Capture the cell that displays the provided text and extract its [X, Y] central coordinate. 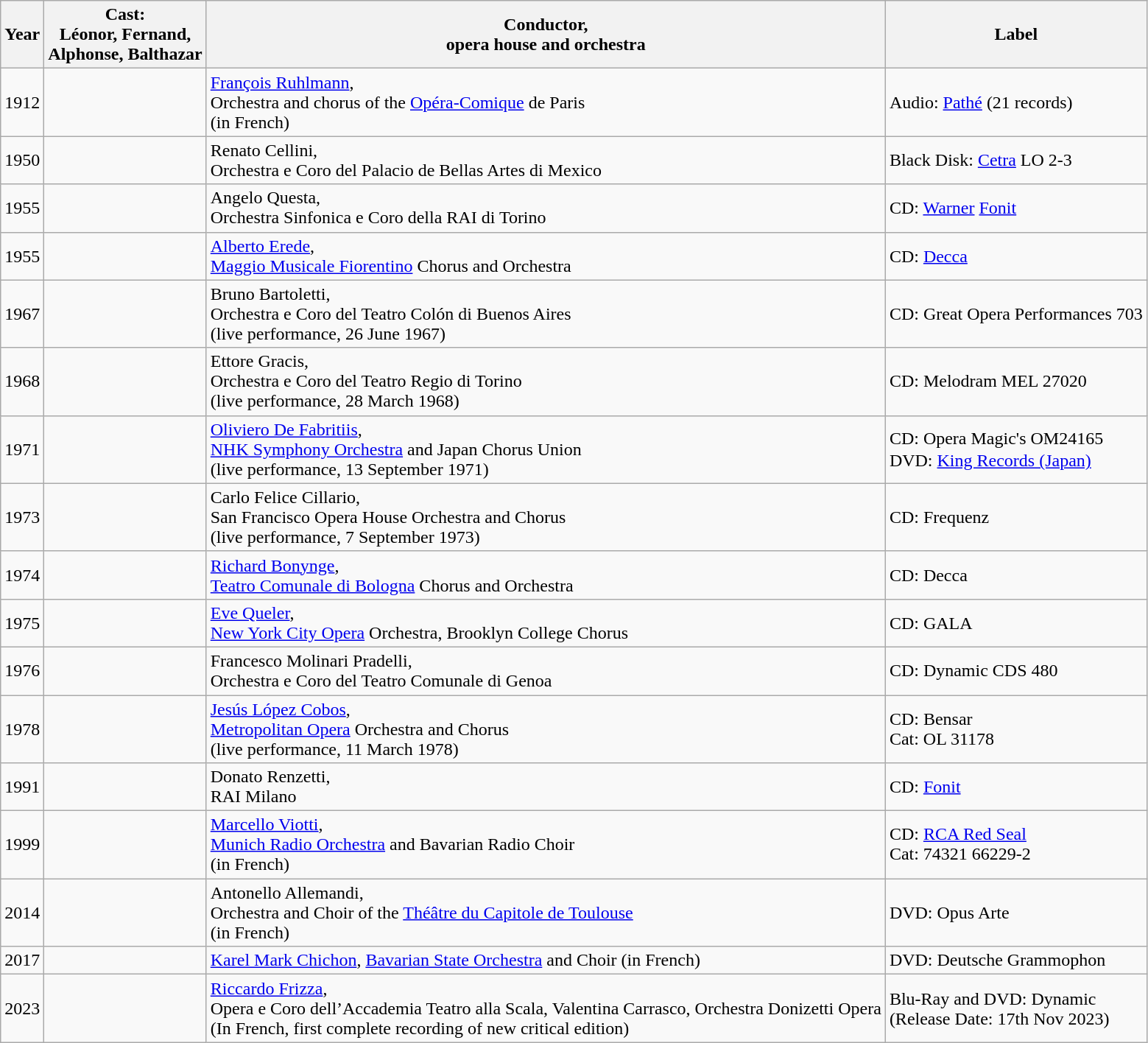
Renato Cellini, Orchestra e Coro del Palacio de Bellas Artes di Mexico [546, 161]
Antonello Allemandi, Orchestra and Choir of the Théâtre du Capitole de Toulouse (in French) [546, 913]
CD: Warner Fonit [1016, 208]
Donato Renzetti, RAI Milano [546, 787]
CD: Melodram MEL 27020 [1016, 382]
1971 [22, 449]
Richard Bonynge, Teatro Comunale di Bologna Chorus and Orchestra [546, 575]
CD: Bensar Cat: OL 31178 [1016, 729]
Eve Queler, New York City Opera Orchestra, Brooklyn College Chorus [546, 623]
1968 [22, 382]
Blu-Ray and DVD: Dynamic (Release Date: 17th Nov 2023) [1016, 1008]
DVD: Deutsche Grammophon [1016, 961]
CD: Frequenz [1016, 517]
1976 [22, 670]
Year [22, 35]
Audio: Pathé (21 records) [1016, 102]
1974 [22, 575]
Angelo Questa, Orchestra Sinfonica e Coro della RAI di Torino [546, 208]
1950 [22, 161]
2017 [22, 961]
François Ruhlmann, Orchestra and chorus of the Opéra-Comique de Paris (in French) [546, 102]
1975 [22, 623]
2014 [22, 913]
Oliviero De Fabritiis, NHK Symphony Orchestra and Japan Chorus Union (live performance, 13 September 1971) [546, 449]
Label [1016, 35]
1991 [22, 787]
CD: Fonit [1016, 787]
CD: RCA Red Seal Cat: 74321 66229-2 [1016, 845]
1999 [22, 845]
1973 [22, 517]
1912 [22, 102]
CD: Dynamic CDS 480 [1016, 670]
Bruno Bartoletti, Orchestra e Coro del Teatro Colón di Buenos Aires (live performance, 26 June 1967) [546, 314]
Cast:Léonor, Fernand,Alphonse, Balthazar [125, 35]
1967 [22, 314]
Karel Mark Chichon, Bavarian State Orchestra and Choir (in French) [546, 961]
CD: GALA [1016, 623]
Marcello Viotti, Munich Radio Orchestra and Bavarian Radio Choir (in French) [546, 845]
Conductor,opera house and orchestra [546, 35]
Jesús López Cobos, Metropolitan Opera Orchestra and Chorus (live performance, 11 March 1978) [546, 729]
Alberto Erede, Maggio Musicale Fiorentino Chorus and Orchestra [546, 256]
1978 [22, 729]
Francesco Molinari Pradelli, Orchestra e Coro del Teatro Comunale di Genoa [546, 670]
2023 [22, 1008]
CD: Great Opera Performances 703 [1016, 314]
CD: Opera Magic's OM24165 DVD: King Records (Japan) [1016, 449]
Black Disk: Cetra LO 2-3 [1016, 161]
Carlo Felice Cillario, San Francisco Opera House Orchestra and Chorus (live performance, 7 September 1973) [546, 517]
Ettore Gracis, Orchestra e Coro del Teatro Regio di Torino (live performance, 28 March 1968) [546, 382]
DVD: Opus Arte [1016, 913]
